Return (X, Y) of the center of cell containing provided text 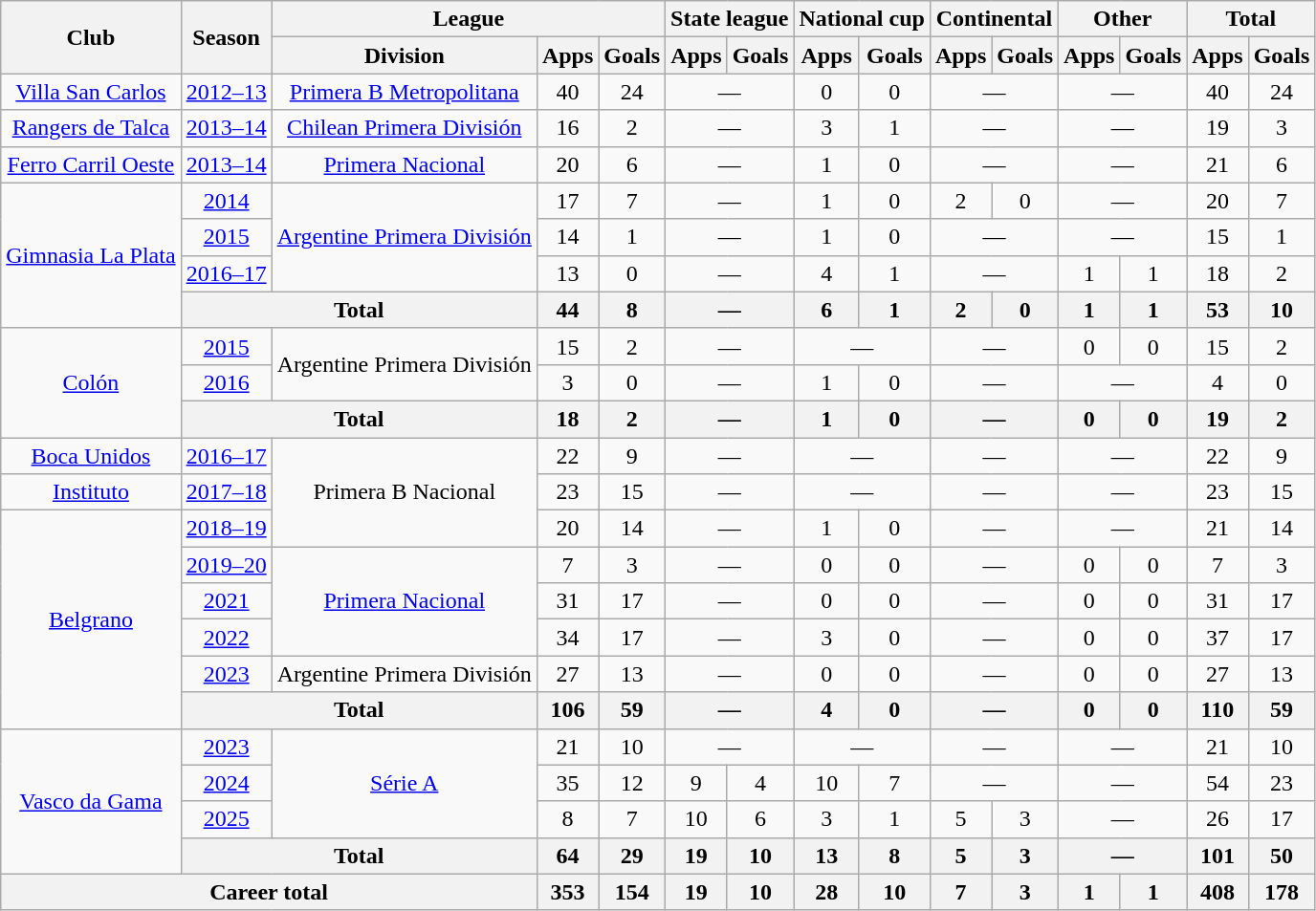
353 (567, 892)
Vasco da Gama (91, 801)
54 (1217, 783)
Primera B Nacional (404, 492)
Rangers de Talca (91, 128)
Division (404, 55)
2024 (226, 783)
Colón (91, 382)
2022 (226, 638)
Career total (270, 892)
2025 (226, 819)
50 (1282, 856)
2018–19 (226, 529)
408 (1217, 892)
106 (567, 710)
44 (567, 310)
12 (632, 783)
2019–20 (226, 565)
35 (567, 783)
Primera B Metropolitana (404, 92)
101 (1217, 856)
178 (1282, 892)
Ferro Carril Oeste (91, 164)
29 (632, 856)
Other (1123, 19)
16 (567, 128)
2014 (226, 201)
2021 (226, 601)
Gimnasia La Plata (91, 255)
Chilean Primera División (404, 128)
State league (730, 19)
64 (567, 856)
26 (1217, 819)
2017–18 (226, 492)
53 (1217, 310)
Instituto (91, 492)
Club (91, 37)
2012–13 (226, 92)
Boca Unidos (91, 456)
34 (567, 638)
2016 (226, 382)
37 (1217, 638)
Belgrano (91, 619)
League (469, 19)
110 (1217, 710)
Villa San Carlos (91, 92)
28 (826, 892)
National cup (862, 19)
Season (226, 37)
154 (632, 892)
Continental (994, 19)
Série A (404, 783)
